Return [x, y] of the center of cell containing provided text 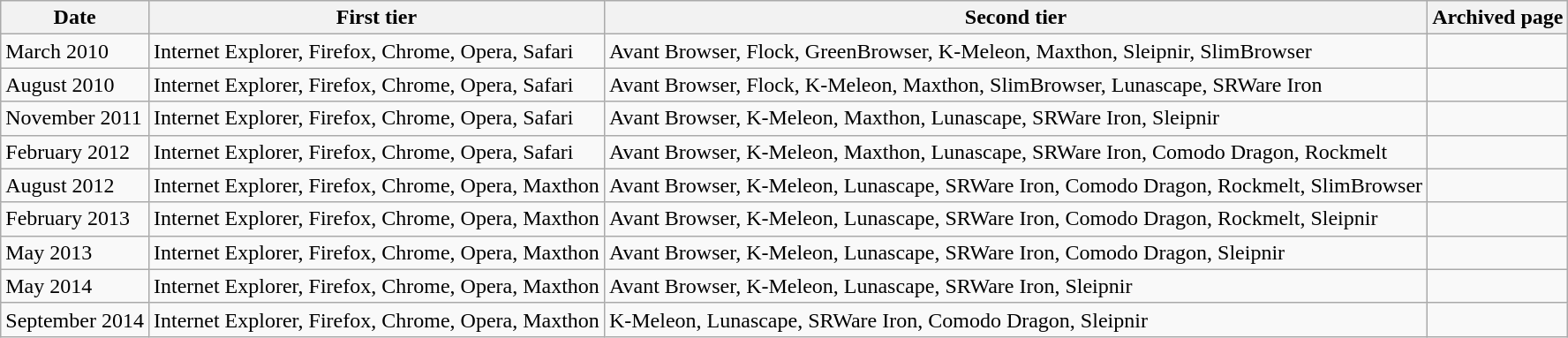
K-Meleon, Lunascape, SRWare Iron, Comodo Dragon, Sleipnir [1015, 319]
Archived page [1497, 18]
March 2010 [75, 51]
May 2014 [75, 286]
February 2012 [75, 152]
Avant Browser, Flock, K-Meleon, Maxthon, SlimBrowser, Lunascape, SRWare Iron [1015, 85]
February 2013 [75, 219]
Date [75, 18]
Avant Browser, K-Meleon, Maxthon, Lunascape, SRWare Iron, Sleipnir [1015, 118]
May 2013 [75, 252]
First tier [376, 18]
Avant Browser, K-Meleon, Lunascape, SRWare Iron, Sleipnir [1015, 286]
November 2011 [75, 118]
Avant Browser, K-Meleon, Lunascape, SRWare Iron, Comodo Dragon, Sleipnir [1015, 252]
Avant Browser, K-Meleon, Maxthon, Lunascape, SRWare Iron, Comodo Dragon, Rockmelt [1015, 152]
Avant Browser, Flock, GreenBrowser, K-Meleon, Maxthon, Sleipnir, SlimBrowser [1015, 51]
August 2012 [75, 185]
August 2010 [75, 85]
Avant Browser, K-Meleon, Lunascape, SRWare Iron, Comodo Dragon, Rockmelt, SlimBrowser [1015, 185]
Second tier [1015, 18]
September 2014 [75, 319]
Avant Browser, K-Meleon, Lunascape, SRWare Iron, Comodo Dragon, Rockmelt, Sleipnir [1015, 219]
